Find where the given text appears and provide that cell's center as (x, y) coordinate. 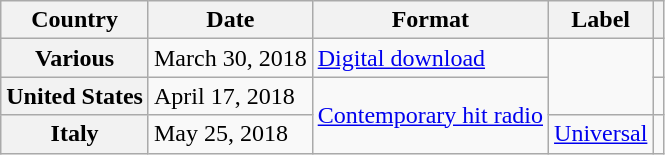
Label (601, 20)
May 25, 2018 (230, 134)
Date (230, 20)
Format (430, 20)
Various (75, 58)
April 17, 2018 (230, 96)
Contemporary hit radio (430, 115)
United States (75, 96)
Universal (601, 134)
Country (75, 20)
Digital download (430, 58)
Italy (75, 134)
March 30, 2018 (230, 58)
